From the cell containing the given text, extract its center point as (x, y) coordinate. 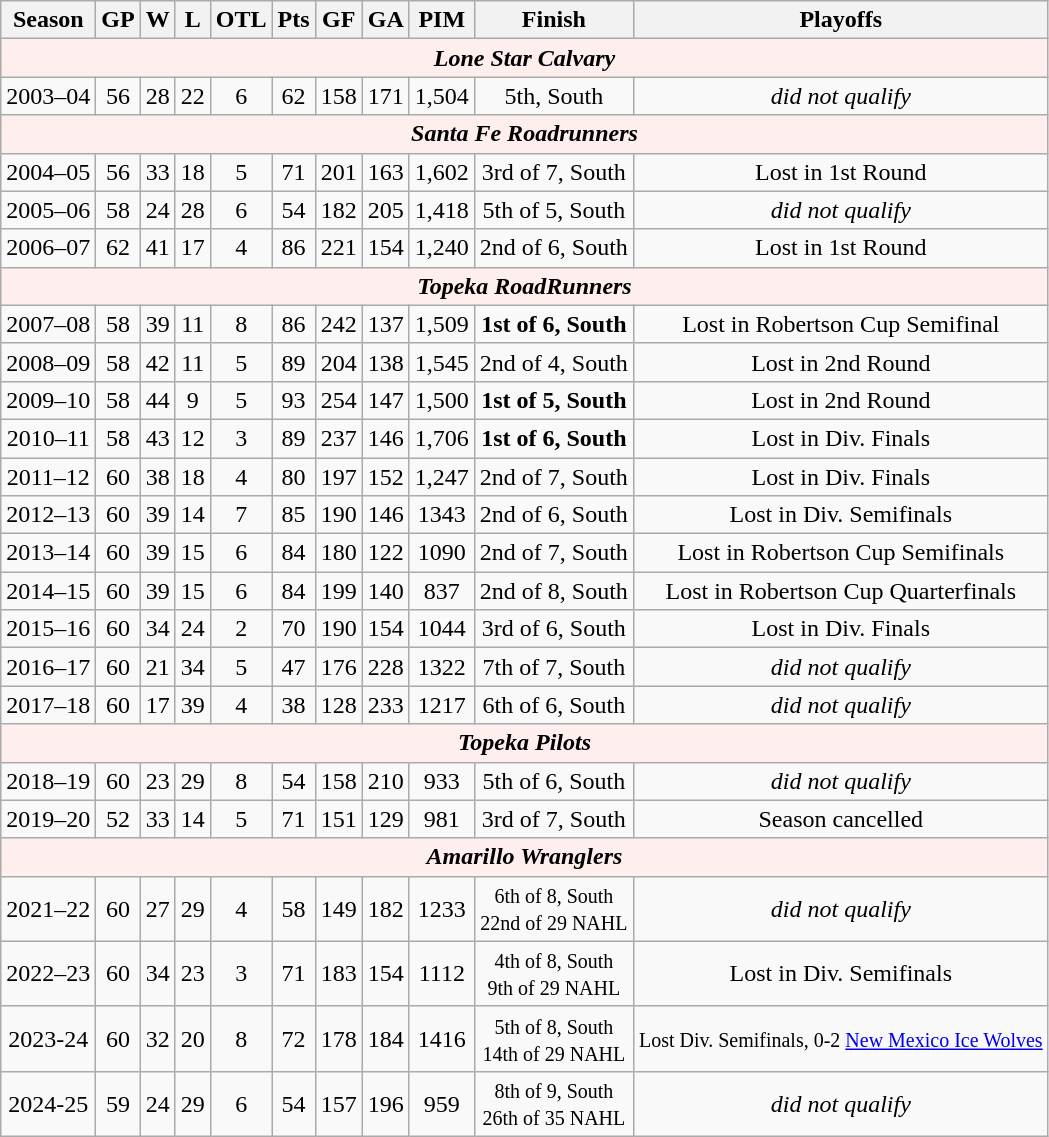
2013–14 (48, 553)
184 (386, 1038)
9 (192, 400)
7th of 7, South (554, 667)
21 (158, 667)
2005–06 (48, 210)
Season (48, 20)
1,545 (442, 362)
5th, South (554, 96)
GP (118, 20)
27 (158, 908)
237 (338, 438)
221 (338, 248)
52 (118, 819)
2016–17 (48, 667)
8th of 9, South26th of 35 NAHL (554, 1104)
254 (338, 400)
242 (338, 324)
2022–23 (48, 974)
5th of 5, South (554, 210)
GA (386, 20)
1343 (442, 515)
204 (338, 362)
147 (386, 400)
Playoffs (840, 20)
2021–22 (48, 908)
2004–05 (48, 172)
2019–20 (48, 819)
138 (386, 362)
1,500 (442, 400)
180 (338, 553)
85 (294, 515)
Lost in Robertson Cup Quarterfinals (840, 591)
201 (338, 172)
129 (386, 819)
47 (294, 667)
1217 (442, 705)
1112 (442, 974)
Topeka RoadRunners (524, 286)
933 (442, 781)
1416 (442, 1038)
1,602 (442, 172)
2nd of 4, South (554, 362)
Pts (294, 20)
2015–16 (48, 629)
959 (442, 1104)
1044 (442, 629)
2011–12 (48, 477)
163 (386, 172)
Lost Div. Semifinals, 0-2 New Mexico Ice Wolves (840, 1038)
Lost in Robertson Cup Semifinals (840, 553)
196 (386, 1104)
176 (338, 667)
210 (386, 781)
2003–04 (48, 96)
Santa Fe Roadrunners (524, 134)
43 (158, 438)
1,509 (442, 324)
2006–07 (48, 248)
981 (442, 819)
Season cancelled (840, 819)
837 (442, 591)
228 (386, 667)
5th of 6, South (554, 781)
2007–08 (48, 324)
2012–13 (48, 515)
178 (338, 1038)
1st of 5, South (554, 400)
41 (158, 248)
2023-24 (48, 1038)
1,504 (442, 96)
149 (338, 908)
1,706 (442, 438)
2010–11 (48, 438)
2017–18 (48, 705)
2009–10 (48, 400)
151 (338, 819)
205 (386, 210)
6th of 8, South22nd of 29 NAHL (554, 908)
3rd of 6, South (554, 629)
2nd of 8, South (554, 591)
32 (158, 1038)
1,418 (442, 210)
233 (386, 705)
157 (338, 1104)
1,247 (442, 477)
2018–19 (48, 781)
59 (118, 1104)
72 (294, 1038)
171 (386, 96)
W (158, 20)
137 (386, 324)
PIM (442, 20)
197 (338, 477)
183 (338, 974)
1,240 (442, 248)
7 (241, 515)
22 (192, 96)
4th of 8, South9th of 29 NAHL (554, 974)
2014–15 (48, 591)
80 (294, 477)
OTL (241, 20)
152 (386, 477)
44 (158, 400)
128 (338, 705)
122 (386, 553)
20 (192, 1038)
5th of 8, South14th of 29 NAHL (554, 1038)
Lost in Robertson Cup Semifinal (840, 324)
L (192, 20)
Finish (554, 20)
140 (386, 591)
Lone Star Calvary (524, 58)
Amarillo Wranglers (524, 857)
6th of 6, South (554, 705)
12 (192, 438)
93 (294, 400)
199 (338, 591)
70 (294, 629)
42 (158, 362)
2024-25 (48, 1104)
2008–09 (48, 362)
2 (241, 629)
1233 (442, 908)
Topeka Pilots (524, 743)
1090 (442, 553)
GF (338, 20)
1322 (442, 667)
